Return the [x, y] coordinate for the center point of the cell that contains the specified text.  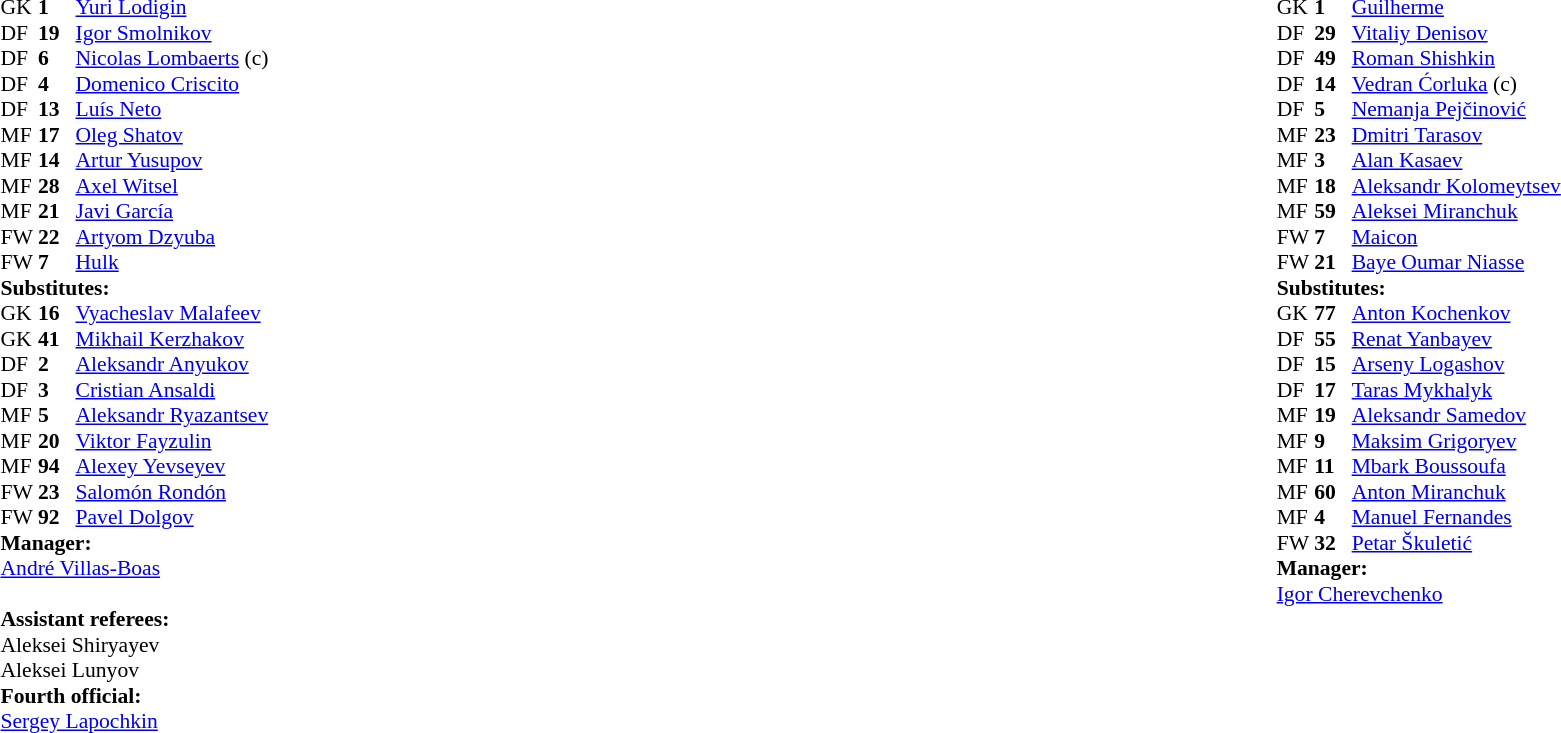
Aleksandr Samedov [1456, 415]
49 [1333, 59]
29 [1333, 33]
Alexey Yevseyev [172, 467]
77 [1333, 313]
Aleksandr Anyukov [172, 365]
9 [1333, 441]
Igor Cherevchenko [1419, 594]
Vedran Ćorluka (c) [1456, 84]
Arseny Logashov [1456, 365]
16 [57, 313]
Roman Shishkin [1456, 59]
Viktor Fayzulin [172, 441]
Mikhail Kerzhakov [172, 339]
Cristian Ansaldi [172, 390]
Artyom Dzyuba [172, 237]
Mbark Boussoufa [1456, 467]
Pavel Dolgov [172, 517]
Artur Yusupov [172, 161]
Dmitri Tarasov [1456, 135]
28 [57, 186]
Hulk [172, 263]
Vyacheslav Malafeev [172, 313]
Domenico Criscito [172, 84]
Manuel Fernandes [1456, 517]
Taras Mykhalyk [1456, 390]
Salomón Rondón [172, 492]
41 [57, 339]
20 [57, 441]
60 [1333, 492]
Baye Oumar Niasse [1456, 263]
Vitaliy Denisov [1456, 33]
59 [1333, 211]
Nemanja Pejčinović [1456, 109]
32 [1333, 543]
Javi García [172, 211]
6 [57, 59]
Maicon [1456, 237]
Oleg Shatov [172, 135]
Aleksei Miranchuk [1456, 211]
Aleksandr Ryazantsev [172, 415]
92 [57, 517]
Nicolas Lombaerts (c) [172, 59]
Anton Miranchuk [1456, 492]
11 [1333, 467]
Petar Škuletić [1456, 543]
Maksim Grigoryev [1456, 441]
2 [57, 365]
Renat Yanbayev [1456, 339]
Luís Neto [172, 109]
22 [57, 237]
Anton Kochenkov [1456, 313]
Igor Smolnikov [172, 33]
13 [57, 109]
15 [1333, 365]
Alan Kasaev [1456, 161]
Axel Witsel [172, 186]
94 [57, 467]
18 [1333, 186]
Aleksandr Kolomeytsev [1456, 186]
55 [1333, 339]
